Search for the cell housing the specified text and yield its [X, Y] center coordinate. 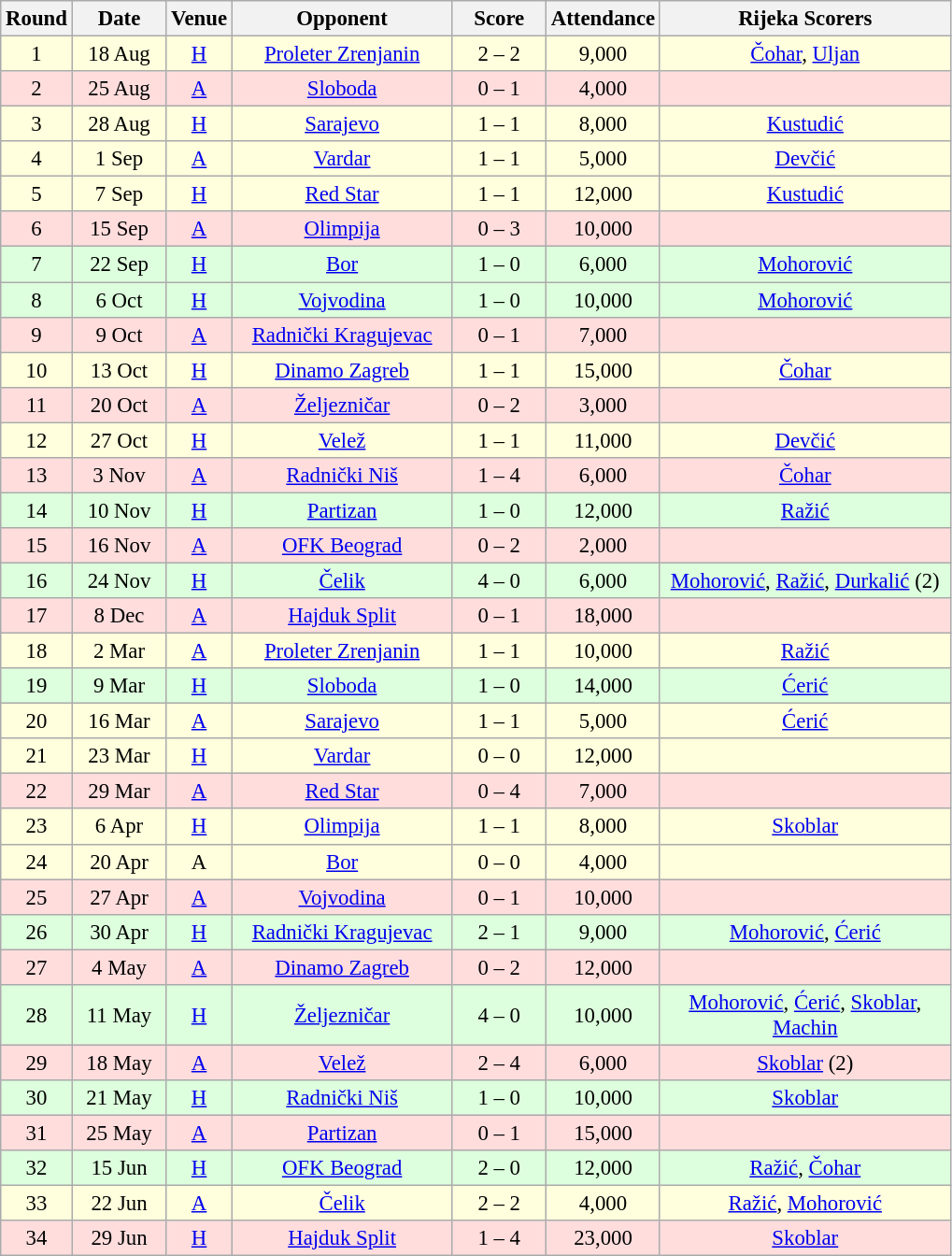
20 Oct [120, 405]
27 Apr [120, 897]
21 [36, 756]
7 [36, 264]
3 Nov [120, 476]
2 [36, 89]
15 Jun [120, 1168]
Rijeka Scorers [805, 19]
28 [36, 1015]
28 Aug [120, 124]
23 Mar [120, 756]
17 [36, 616]
8 [36, 300]
15 Sep [120, 229]
1 Sep [120, 159]
32 [36, 1168]
24 [36, 862]
Čohar, Uljan [805, 54]
0 – 4 [499, 792]
34 [36, 1238]
20 Apr [120, 862]
29 Mar [120, 792]
2 – 0 [499, 1168]
15 [36, 546]
2 Mar [120, 651]
4 [36, 159]
24 Nov [120, 580]
33 [36, 1204]
Date [120, 19]
5 [36, 194]
26 [36, 932]
27 Oct [120, 440]
9 [36, 335]
Ražić, Čohar [805, 1168]
16 [36, 580]
19 [36, 686]
11 May [120, 1015]
22 [36, 792]
11,000 [604, 440]
3 [36, 124]
30 [36, 1098]
6 Apr [120, 827]
Venue [200, 19]
14,000 [604, 686]
18 May [120, 1063]
4 May [120, 967]
23 [36, 827]
29 Jun [120, 1238]
Attendance [604, 19]
27 [36, 967]
18 [36, 651]
11 [36, 405]
23,000 [604, 1238]
22 Sep [120, 264]
2 – 4 [499, 1063]
29 [36, 1063]
6 [36, 229]
31 [36, 1133]
14 [36, 510]
2,000 [604, 546]
22 Jun [120, 1204]
Score [499, 19]
21 May [120, 1098]
18,000 [604, 616]
25 Aug [120, 89]
10 [36, 370]
0 – 3 [499, 229]
1 [36, 54]
Skoblar (2) [805, 1063]
Ražić, Mohorović [805, 1204]
Mohorović, Ćerić, Skoblar, Machin [805, 1015]
6 Oct [120, 300]
16 Mar [120, 721]
3,000 [604, 405]
8 Dec [120, 616]
Mohorović, Ćerić [805, 932]
25 May [120, 1133]
13 Oct [120, 370]
9 Mar [120, 686]
9 Oct [120, 335]
Round [36, 19]
7 Sep [120, 194]
25 [36, 897]
16 Nov [120, 546]
13 [36, 476]
12 [36, 440]
Opponent [342, 19]
2 – 1 [499, 932]
30 Apr [120, 932]
10 Nov [120, 510]
Mohorović, Ražić, Durkalić (2) [805, 580]
18 Aug [120, 54]
20 [36, 721]
